Return the (X, Y) coordinate for the center point of the cell that contains the specified text.  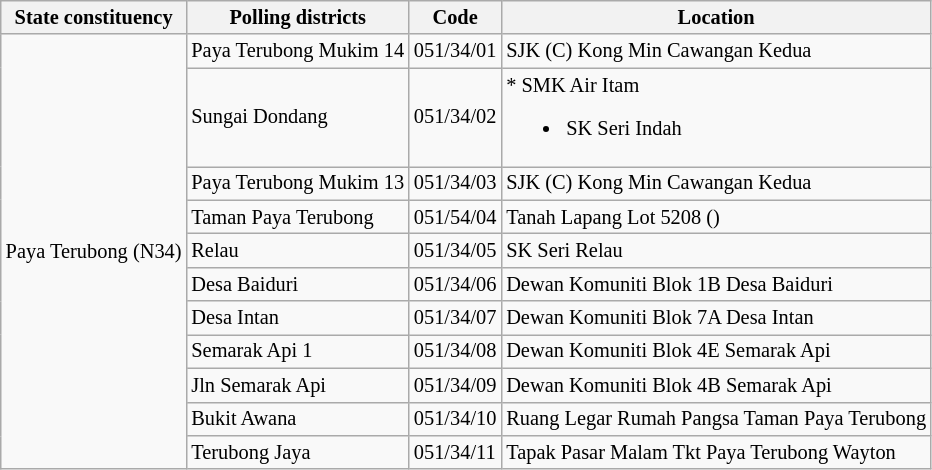
Relau (298, 250)
Sungai Dondang (298, 117)
Location (716, 17)
Paya Terubong (N34) (94, 252)
Paya Terubong Mukim 13 (298, 183)
Semarak Api 1 (298, 351)
051/34/02 (455, 117)
Desa Baiduri (298, 284)
Code (455, 17)
Dewan Komuniti Blok 1B Desa Baiduri (716, 284)
Polling districts (298, 17)
Dewan Komuniti Blok 4B Semarak Api (716, 385)
Taman Paya Terubong (298, 217)
051/34/07 (455, 318)
Dewan Komuniti Blok 7A Desa Intan (716, 318)
State constituency (94, 17)
051/34/09 (455, 385)
Paya Terubong Mukim 14 (298, 51)
051/34/10 (455, 419)
SK Seri Relau (716, 250)
051/54/04 (455, 217)
Bukit Awana (298, 419)
051/34/03 (455, 183)
051/34/08 (455, 351)
Dewan Komuniti Blok 4E Semarak Api (716, 351)
Terubong Jaya (298, 452)
051/34/05 (455, 250)
Tapak Pasar Malam Tkt Paya Terubong Wayton (716, 452)
051/34/06 (455, 284)
Jln Semarak Api (298, 385)
* SMK Air ItamSK Seri Indah (716, 117)
051/34/01 (455, 51)
Tanah Lapang Lot 5208 () (716, 217)
051/34/11 (455, 452)
Desa Intan (298, 318)
Ruang Legar Rumah Pangsa Taman Paya Terubong (716, 419)
